Identify which cell holds the provided text, then report its [x, y] central coordinate. 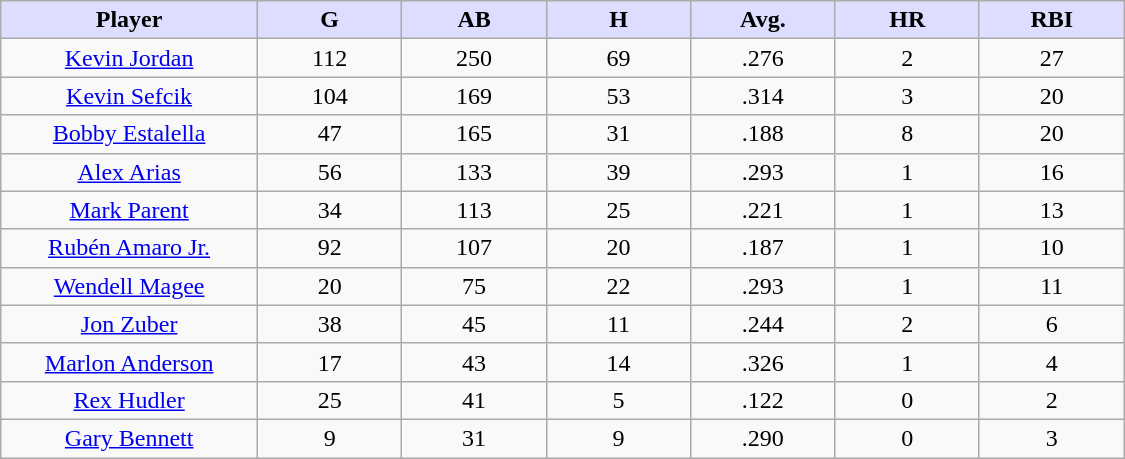
75 [474, 286]
.314 [763, 96]
13 [1052, 210]
Gary Bennett [130, 438]
Kevin Jordan [130, 58]
RBI [1052, 20]
17 [329, 362]
43 [474, 362]
HR [907, 20]
Rex Hudler [130, 400]
Alex Arias [130, 172]
56 [329, 172]
92 [329, 248]
4 [1052, 362]
113 [474, 210]
6 [1052, 324]
.188 [763, 134]
53 [618, 96]
39 [618, 172]
.276 [763, 58]
22 [618, 286]
112 [329, 58]
Rubén Amaro Jr. [130, 248]
165 [474, 134]
.221 [763, 210]
Marlon Anderson [130, 362]
41 [474, 400]
.326 [763, 362]
34 [329, 210]
169 [474, 96]
Bobby Estalella [130, 134]
38 [329, 324]
27 [1052, 58]
Wendell Magee [130, 286]
Mark Parent [130, 210]
.290 [763, 438]
.244 [763, 324]
5 [618, 400]
107 [474, 248]
10 [1052, 248]
Kevin Sefcik [130, 96]
Avg. [763, 20]
8 [907, 134]
45 [474, 324]
104 [329, 96]
.122 [763, 400]
.187 [763, 248]
69 [618, 58]
250 [474, 58]
Jon Zuber [130, 324]
G [329, 20]
Player [130, 20]
AB [474, 20]
H [618, 20]
16 [1052, 172]
14 [618, 362]
133 [474, 172]
47 [329, 134]
